For the text-containing cell, return its midpoint in [x, y] coordinate format. 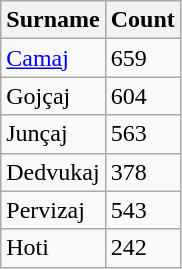
Gojçaj [53, 96]
659 [142, 58]
Camaj [53, 58]
543 [142, 210]
563 [142, 134]
Hoti [53, 248]
242 [142, 248]
378 [142, 172]
604 [142, 96]
Surname [53, 20]
Dedvukaj [53, 172]
Junçaj [53, 134]
Pervizaj [53, 210]
Count [142, 20]
